From the cell containing the given text, extract its center point as [X, Y] coordinate. 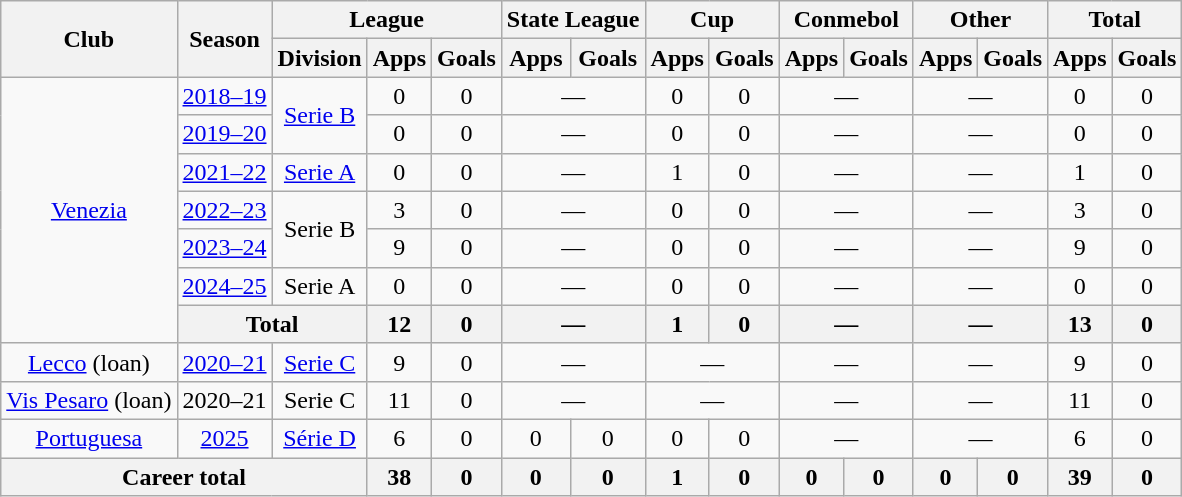
2021–22 [224, 172]
Conmebol [846, 20]
12 [399, 324]
2022–23 [224, 210]
Lecco (loan) [89, 362]
2019–20 [224, 134]
Other [980, 20]
State League [573, 20]
2025 [224, 438]
Cup [712, 20]
39 [1080, 477]
38 [399, 477]
2018–19 [224, 96]
Career total [184, 477]
Division [320, 58]
Venezia [89, 210]
Vis Pesaro (loan) [89, 400]
Série D [320, 438]
League [386, 20]
Season [224, 39]
2023–24 [224, 248]
Club [89, 39]
2024–25 [224, 286]
Portuguesa [89, 438]
13 [1080, 324]
